Extract the (x, y) coordinate from the center of the cell holding the provided text.  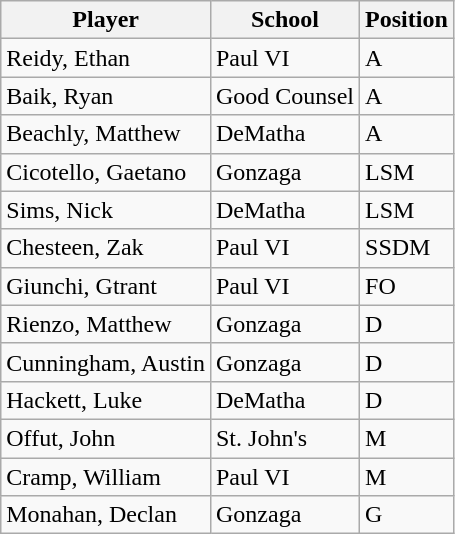
Cicotello, Gaetano (106, 172)
SSDM (407, 248)
G (407, 515)
Reidy, Ethan (106, 58)
Beachly, Matthew (106, 134)
Position (407, 20)
FO (407, 286)
Monahan, Declan (106, 515)
Hackett, Luke (106, 400)
Cramp, William (106, 477)
Sims, Nick (106, 210)
Chesteen, Zak (106, 248)
Baik, Ryan (106, 96)
Cunningham, Austin (106, 362)
Offut, John (106, 438)
Good Counsel (284, 96)
Rienzo, Matthew (106, 324)
St. John's (284, 438)
School (284, 20)
Giunchi, Gtrant (106, 286)
Player (106, 20)
